Extract the [x, y] coordinate from the center of the cell holding the provided text.  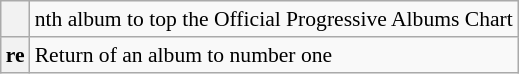
re [16, 55]
Return of an album to number one [274, 55]
nth album to top the Official Progressive Albums Chart [274, 19]
